Locate the cell with the specified text and output its (x, y) center coordinate. 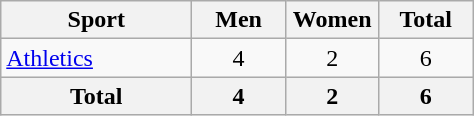
Women (332, 20)
Sport (96, 20)
Men (239, 20)
Athletics (96, 58)
